Scan for the cell matching the given text and deliver its [X, Y] coordinate at center. 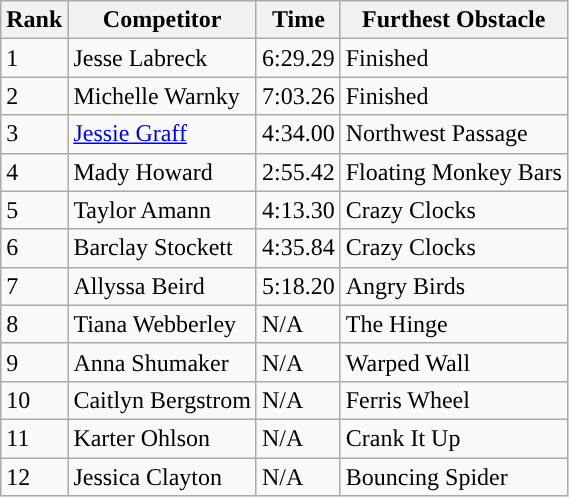
Bouncing Spider [454, 477]
7 [34, 286]
Mady Howard [162, 172]
2 [34, 96]
Karter Ohlson [162, 438]
6 [34, 248]
Anna Shumaker [162, 362]
Competitor [162, 20]
4:35.84 [298, 248]
Caitlyn Bergstrom [162, 400]
The Hinge [454, 324]
4 [34, 172]
3 [34, 134]
10 [34, 400]
Northwest Passage [454, 134]
Furthest Obstacle [454, 20]
8 [34, 324]
Jessie Graff [162, 134]
5 [34, 210]
Time [298, 20]
Angry Birds [454, 286]
Warped Wall [454, 362]
Floating Monkey Bars [454, 172]
Barclay Stockett [162, 248]
4:13.30 [298, 210]
Taylor Amann [162, 210]
Ferris Wheel [454, 400]
6:29.29 [298, 58]
9 [34, 362]
5:18.20 [298, 286]
Jessica Clayton [162, 477]
Crank It Up [454, 438]
2:55.42 [298, 172]
7:03.26 [298, 96]
Rank [34, 20]
1 [34, 58]
12 [34, 477]
Jesse Labreck [162, 58]
4:34.00 [298, 134]
11 [34, 438]
Michelle Warnky [162, 96]
Allyssa Beird [162, 286]
Tiana Webberley [162, 324]
